Identify which cell holds the provided text, then report its [X, Y] central coordinate. 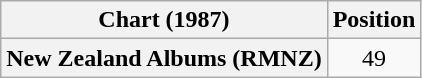
Chart (1987) [164, 20]
Position [374, 20]
49 [374, 58]
New Zealand Albums (RMNZ) [164, 58]
